Provide the (X, Y) coordinate of the cell's center where the given text is located.  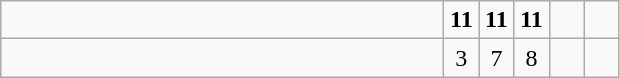
8 (532, 58)
7 (496, 58)
3 (462, 58)
